Determine the [X, Y] coordinate at the center of the cell enclosing the given text.  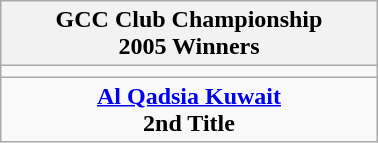
GCC Club Championship 2005 Winners [189, 34]
Al Qadsia Kuwait2nd Title [189, 110]
